Find where the given text appears and provide that cell's center as (X, Y) coordinate. 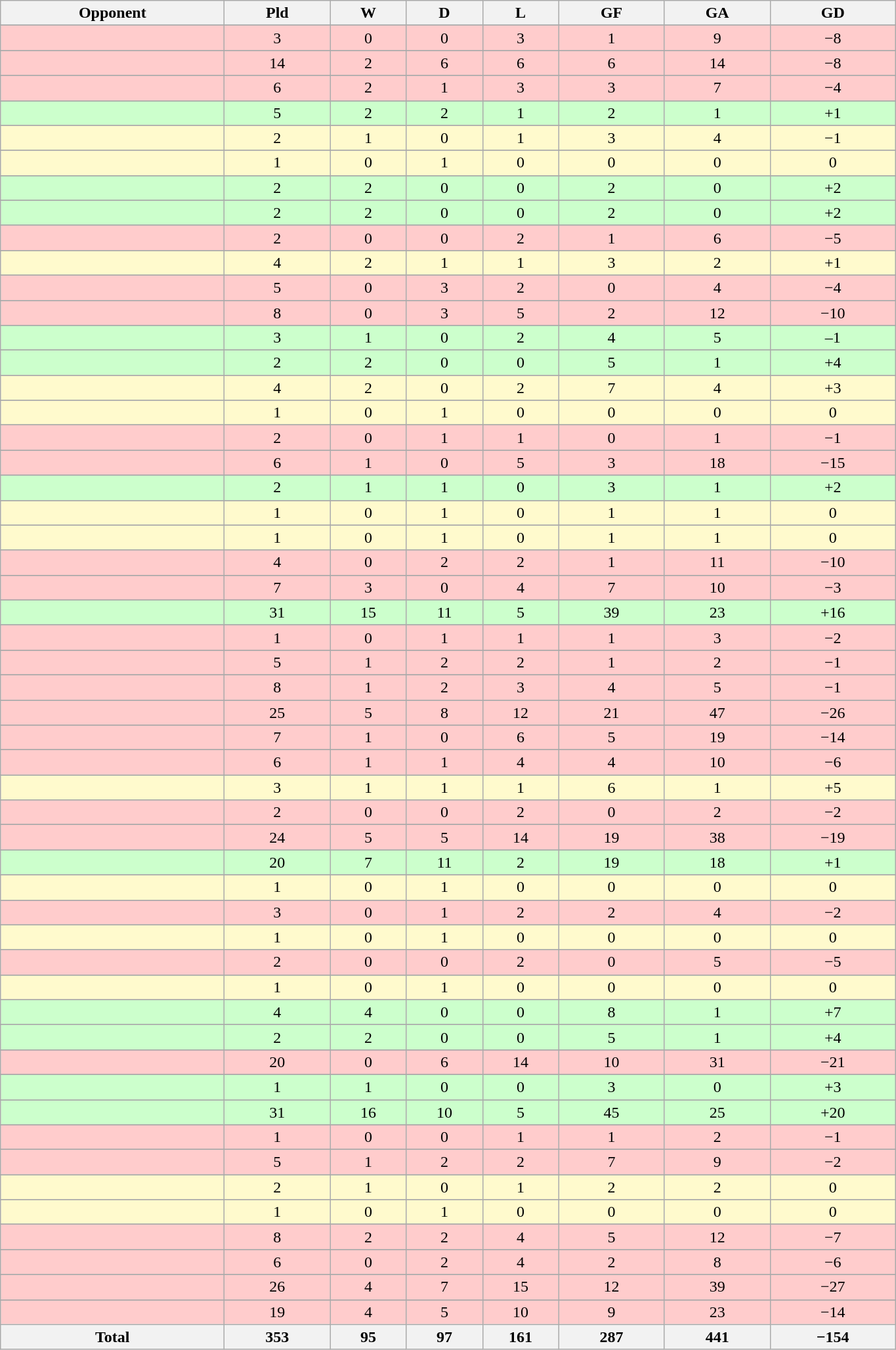
97 (444, 1337)
38 (717, 837)
16 (368, 1112)
+16 (832, 612)
26 (277, 1287)
GA (717, 13)
−154 (832, 1337)
287 (612, 1337)
−27 (832, 1287)
Opponent (113, 13)
GD (832, 13)
D (444, 13)
W (368, 13)
24 (277, 837)
−3 (832, 587)
353 (277, 1337)
−21 (832, 1062)
−19 (832, 837)
–1 (832, 338)
Total (113, 1337)
+20 (832, 1112)
+5 (832, 788)
−26 (832, 712)
−15 (832, 463)
L (521, 13)
161 (521, 1337)
−7 (832, 1237)
21 (612, 712)
95 (368, 1337)
441 (717, 1337)
+7 (832, 1012)
GF (612, 13)
Pld (277, 13)
47 (717, 712)
45 (612, 1112)
